Extract the (x, y) coordinate from the center of the cell holding the provided text.  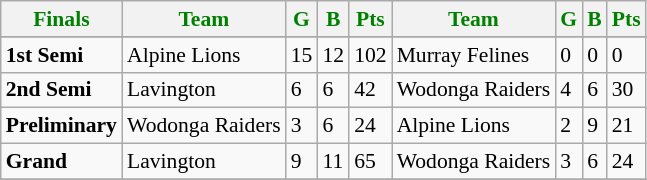
Murray Felines (474, 55)
12 (333, 55)
Grand (62, 162)
11 (333, 162)
2 (568, 126)
30 (626, 90)
65 (370, 162)
Finals (62, 19)
42 (370, 90)
1st Semi (62, 55)
102 (370, 55)
2nd Semi (62, 90)
15 (302, 55)
21 (626, 126)
Preliminary (62, 126)
4 (568, 90)
